Determine the [X, Y] coordinate at the center of the cell enclosing the given text.  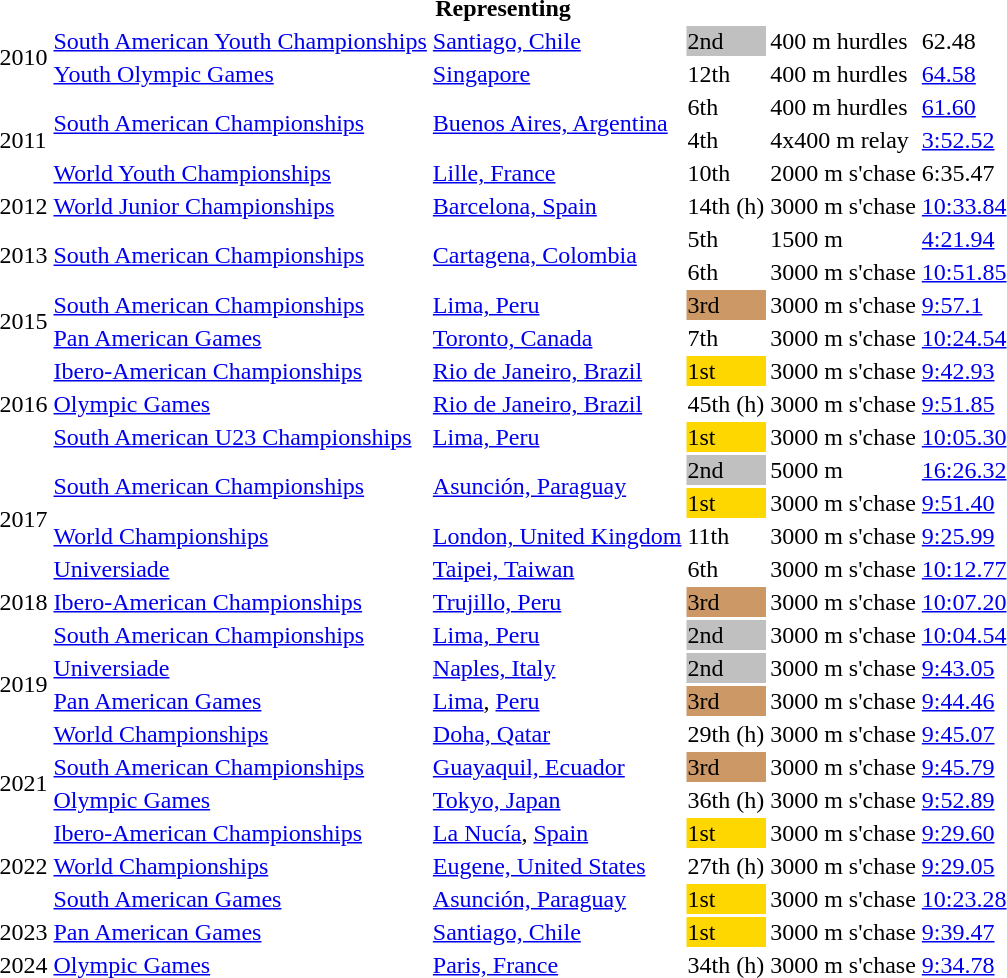
World Youth Championships [240, 173]
Barcelona, Spain [557, 206]
5000 m [844, 470]
10th [726, 173]
29th (h) [726, 734]
36th (h) [726, 800]
Naples, Italy [557, 668]
1500 m [844, 239]
12th [726, 74]
Lille, France [557, 173]
Doha, Qatar [557, 734]
11th [726, 536]
4x400 m relay [844, 140]
Guayaquil, Ecuador [557, 767]
Taipei, Taiwan [557, 569]
Youth Olympic Games [240, 74]
Singapore [557, 74]
4th [726, 140]
South American Youth Championships [240, 41]
South American Games [240, 899]
5th [726, 239]
7th [726, 338]
Toronto, Canada [557, 338]
27th (h) [726, 866]
14th (h) [726, 206]
2000 m s'chase [844, 173]
Tokyo, Japan [557, 800]
La Nucía, Spain [557, 833]
South American U23 Championships [240, 437]
Cartagena, Colombia [557, 256]
Eugene, United States [557, 866]
London, United Kingdom [557, 536]
World Junior Championships [240, 206]
Buenos Aires, Argentina [557, 124]
Trujillo, Peru [557, 602]
45th (h) [726, 404]
